Determine the [X, Y] coordinate at the center of the cell enclosing the given text.  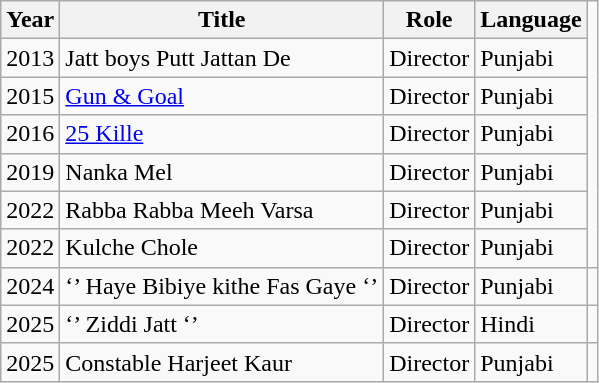
Jatt boys Putt Jattan De [222, 58]
2013 [30, 58]
‘’ Haye Bibiye kithe Fas Gaye ‘’ [222, 286]
Rabba Rabba Meeh Varsa [222, 210]
‘’ Ziddi Jatt ‘’ [222, 324]
2019 [30, 172]
Title [222, 20]
2015 [30, 96]
Kulche Chole [222, 248]
Role [430, 20]
Nanka Mel [222, 172]
Language [531, 20]
Constable Harjeet Kaur [222, 362]
Year [30, 20]
2024 [30, 286]
Hindi [531, 324]
Gun & Goal [222, 96]
25 Kille [222, 134]
2016 [30, 134]
